Identify which cell holds the provided text, then report its (X, Y) central coordinate. 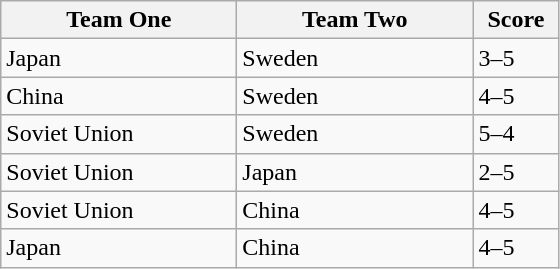
Team Two (355, 20)
3–5 (516, 58)
5–4 (516, 134)
2–5 (516, 172)
Team One (119, 20)
Score (516, 20)
